From the cell containing the given text, extract its center point as [X, Y] coordinate. 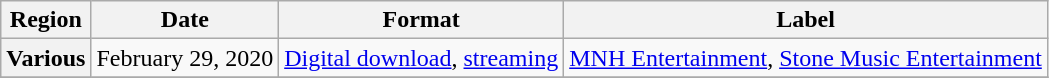
Label [806, 20]
Format [422, 20]
Various [46, 58]
MNH Entertainment, Stone Music Entertainment [806, 58]
Digital download, streaming [422, 58]
Date [185, 20]
February 29, 2020 [185, 58]
Region [46, 20]
